Search for the cell housing the specified text and yield its [x, y] center coordinate. 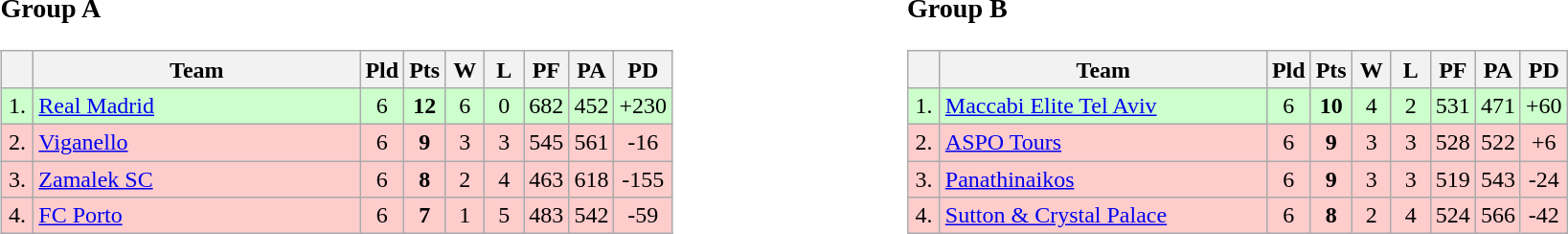
10 [1331, 105]
-42 [1544, 216]
519 [1452, 179]
-16 [644, 143]
545 [546, 143]
Viganello [197, 143]
ASPO Tours [1103, 143]
12 [425, 105]
+6 [1544, 143]
618 [592, 179]
522 [1498, 143]
463 [546, 179]
542 [592, 216]
543 [1498, 179]
Maccabi Elite Tel Aviv [1103, 105]
7 [425, 216]
528 [1452, 143]
Real Madrid [197, 105]
682 [546, 105]
5 [504, 216]
Zamalek SC [197, 179]
FC Porto [197, 216]
566 [1498, 216]
561 [592, 143]
531 [1452, 105]
Sutton & Crystal Palace [1103, 216]
-59 [644, 216]
Panathinaikos [1103, 179]
471 [1498, 105]
0 [504, 105]
-24 [1544, 179]
-155 [644, 179]
483 [546, 216]
1 [466, 216]
452 [592, 105]
524 [1452, 216]
+230 [644, 105]
+60 [1544, 105]
